Identify which cell holds the provided text, then report its (x, y) central coordinate. 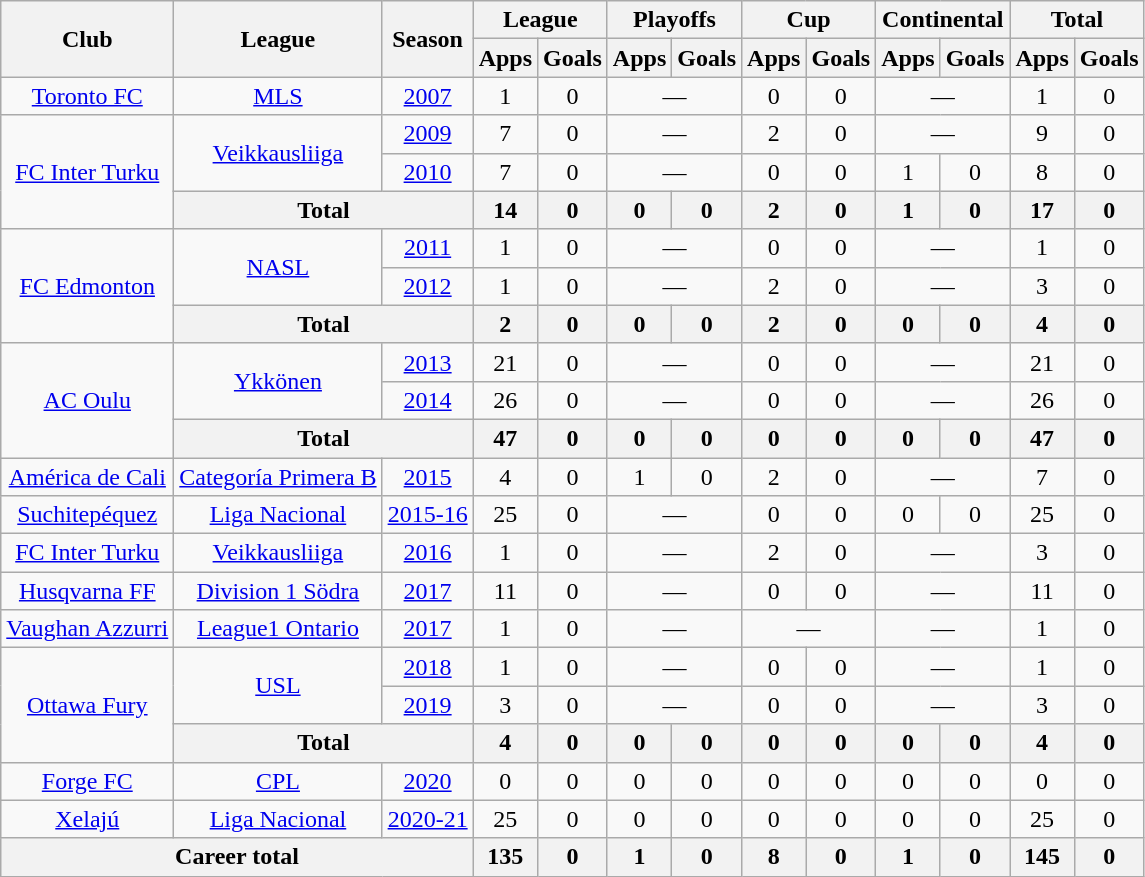
2011 (428, 248)
145 (1042, 857)
América de Cali (88, 477)
League1 Ontario (278, 629)
17 (1042, 210)
Career total (237, 857)
MLS (278, 96)
Categoría Primera B (278, 477)
2012 (428, 286)
2015-16 (428, 515)
Season (428, 39)
Playoffs (674, 20)
Cup (809, 20)
9 (1042, 134)
Vaughan Azzurri (88, 629)
Forge FC (88, 781)
Continental (943, 20)
2020-21 (428, 819)
AC Oulu (88, 400)
Ykkönen (278, 381)
2007 (428, 96)
Toronto FC (88, 96)
Husqvarna FF (88, 591)
2015 (428, 477)
Division 1 Södra (278, 591)
2013 (428, 362)
CPL (278, 781)
Suchitepéquez (88, 515)
14 (505, 210)
2019 (428, 705)
2020 (428, 781)
2010 (428, 172)
135 (505, 857)
USL (278, 686)
2014 (428, 400)
Club (88, 39)
2018 (428, 667)
2016 (428, 553)
Ottawa Fury (88, 705)
Xelajú (88, 819)
NASL (278, 267)
FC Edmonton (88, 286)
2009 (428, 134)
